Extract the (X, Y) coordinate from the center of the cell holding the provided text.  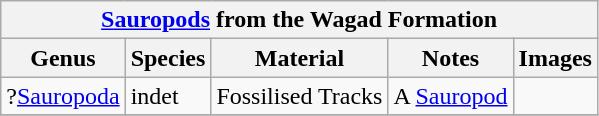
Notes (450, 58)
Material (300, 58)
Images (555, 58)
Fossilised Tracks (300, 96)
Species (168, 58)
A Sauropod (450, 96)
?Sauropoda (63, 96)
Genus (63, 58)
indet (168, 96)
Sauropods from the Wagad Formation (300, 20)
